Pinpoint the cell where the given text exists, returning its [X, Y] midpoint coordinate. 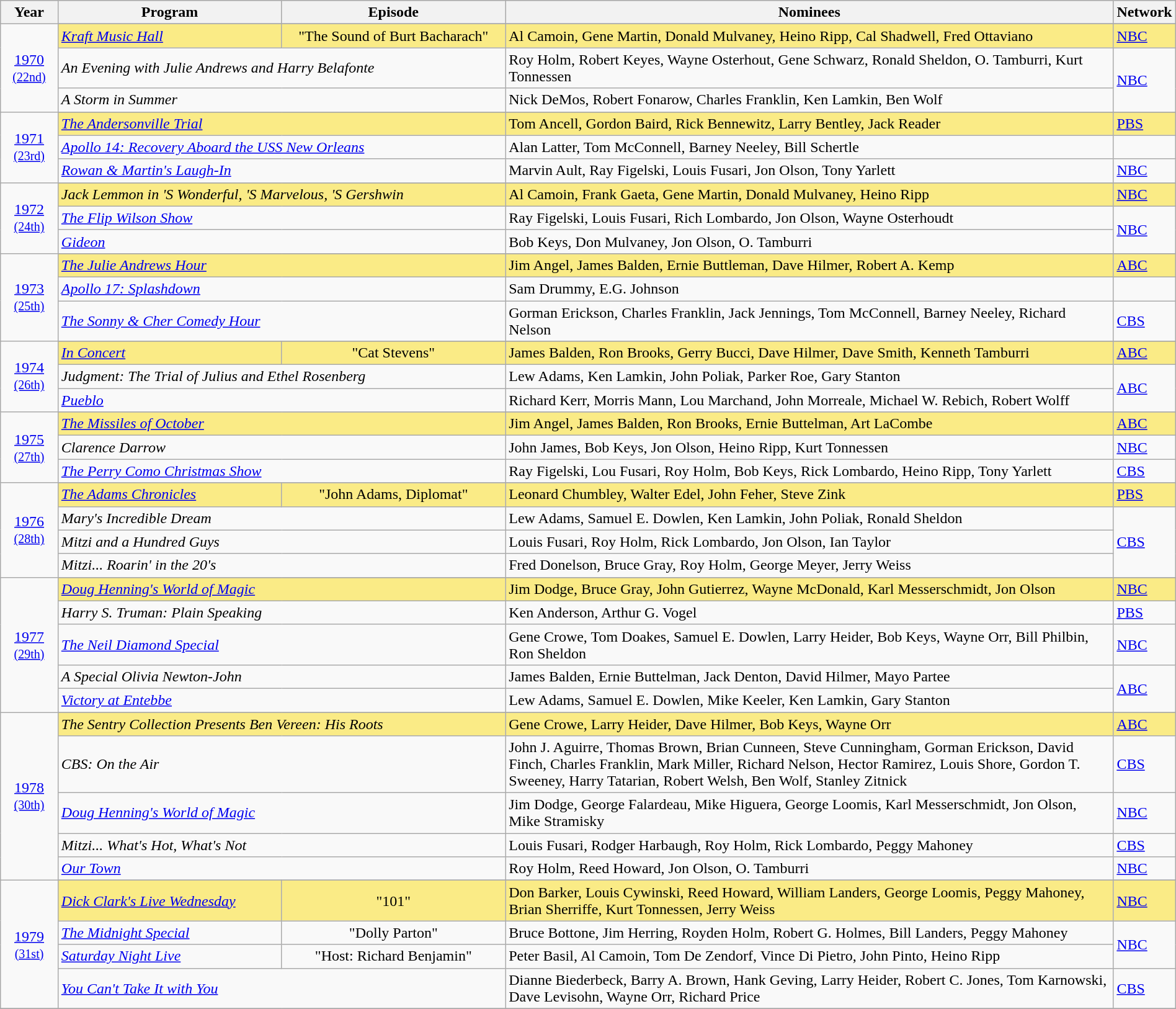
In Concert [170, 353]
Nominees [809, 12]
Jim Dodge, George Falardeau, Mike Higuera, George Loomis, Karl Messerschmidt, Jon Olson, Mike Stramisky [809, 813]
Clarence Darrow [282, 447]
Apollo 14: Recovery Aboard the USS New Orleans [282, 147]
1972(24th) [30, 218]
1974(26th) [30, 377]
Gene Crowe, Larry Heider, Dave Hilmer, Bob Keys, Wayne Orr [809, 724]
Gideon [282, 241]
The Missiles of October [282, 424]
Louis Fusari, Rodger Harbaugh, Roy Holm, Rick Lombardo, Peggy Mahoney [809, 845]
Bruce Bottone, Jim Herring, Royden Holm, Robert G. Holmes, Bill Landers, Peggy Mahoney [809, 933]
You Can't Take It with You [282, 988]
The Andersonville Trial [282, 123]
1978(30th) [30, 797]
Our Town [282, 869]
Judgment: The Trial of Julius and Ethel Rosenberg [282, 377]
1970(22nd) [30, 68]
Roy Holm, Robert Keyes, Wayne Osterhout, Gene Schwarz, Ronald Sheldon, O. Tamburri, Kurt Tonnessen [809, 68]
Dick Clark's Live Wednesday [170, 901]
Mitzi... Roarin' in the 20's [282, 565]
A Storm in Summer [282, 100]
Jim Angel, James Balden, Ron Brooks, Ernie Buttelman, Art LaCombe [809, 424]
Mitzi and a Hundred Guys [282, 542]
Lew Adams, Samuel E. Dowlen, Mike Keeler, Ken Lamkin, Gary Stanton [809, 700]
Gorman Erickson, Charles Franklin, Jack Jennings, Tom McConnell, Barney Neeley, Richard Nelson [809, 320]
The Perry Como Christmas Show [282, 471]
1977(29th) [30, 644]
Bob Keys, Don Mulvaney, Jon Olson, O. Tamburri [809, 241]
Mitzi... What's Hot, What's Not [282, 845]
Jim Dodge, Bruce Gray, John Gutierrez, Wayne McDonald, Karl Messerschmidt, Jon Olson [809, 589]
The Julie Andrews Hour [282, 265]
Jack Lemmon in 'S Wonderful, 'S Marvelous, 'S Gershwin [282, 194]
"Host: Richard Benjamin" [393, 956]
The Sonny & Cher Comedy Hour [282, 320]
Louis Fusari, Roy Holm, Rick Lombardo, Jon Olson, Ian Taylor [809, 542]
Rowan & Martin's Laugh-In [282, 171]
Roy Holm, Reed Howard, Jon Olson, O. Tamburri [809, 869]
Nick DeMos, Robert Fonarow, Charles Franklin, Ken Lamkin, Ben Wolf [809, 100]
Tom Ancell, Gordon Baird, Rick Bennewitz, Larry Bentley, Jack Reader [809, 123]
Lew Adams, Ken Lamkin, John Poliak, Parker Roe, Gary Stanton [809, 377]
James Balden, Ernie Buttelman, Jack Denton, David Hilmer, Mayo Partee [809, 676]
"John Adams, Diplomat" [393, 495]
Dianne Biederbeck, Barry A. Brown, Hank Geving, Larry Heider, Robert C. Jones, Tom Karnowski, Dave Levisohn, Wayne Orr, Richard Price [809, 988]
Mary's Incredible Dream [282, 518]
1971(23rd) [30, 147]
Leonard Chumbley, Walter Edel, John Feher, Steve Zink [809, 495]
The Neil Diamond Special [282, 644]
Gene Crowe, Tom Doakes, Samuel E. Dowlen, Larry Heider, Bob Keys, Wayne Orr, Bill Philbin, Ron Sheldon [809, 644]
The Midnight Special [170, 933]
"Cat Stevens" [393, 353]
CBS: On the Air [282, 765]
"The Sound of Burt Bacharach" [393, 36]
Kraft Music Hall [170, 36]
A Special Olivia Newton-John [282, 676]
Al Camoin, Gene Martin, Donald Mulvaney, Heino Ripp, Cal Shadwell, Fred Ottaviano [809, 36]
Fred Donelson, Bruce Gray, Roy Holm, George Meyer, Jerry Weiss [809, 565]
Year [30, 12]
Don Barker, Louis Cywinski, Reed Howard, William Landers, George Loomis, Peggy Mahoney, Brian Sherriffe, Kurt Tonnessen, Jerry Weiss [809, 901]
Al Camoin, Frank Gaeta, Gene Martin, Donald Mulvaney, Heino Ripp [809, 194]
1979(31st) [30, 944]
An Evening with Julie Andrews and Harry Belafonte [282, 68]
The Adams Chronicles [170, 495]
1973(25th) [30, 297]
1975(27th) [30, 447]
Alan Latter, Tom McConnell, Barney Neeley, Bill Schertle [809, 147]
John James, Bob Keys, Jon Olson, Heino Ripp, Kurt Tonnessen [809, 447]
Saturday Night Live [170, 956]
"Dolly Parton" [393, 933]
Pueblo [282, 400]
Ray Figelski, Lou Fusari, Roy Holm, Bob Keys, Rick Lombardo, Heino Ripp, Tony Yarlett [809, 471]
Richard Kerr, Morris Mann, Lou Marchand, John Morreale, Michael W. Rebich, Robert Wolff [809, 400]
Episode [393, 12]
Program [170, 12]
James Balden, Ron Brooks, Gerry Bucci, Dave Hilmer, Dave Smith, Kenneth Tamburri [809, 353]
Network [1144, 12]
Victory at Entebbe [282, 700]
The Flip Wilson Show [282, 218]
Apollo 17: Splashdown [282, 289]
Sam Drummy, E.G. Johnson [809, 289]
The Sentry Collection Presents Ben Vereen: His Roots [282, 724]
Ken Anderson, Arthur G. Vogel [809, 612]
Peter Basil, Al Camoin, Tom De Zendorf, Vince Di Pietro, John Pinto, Heino Ripp [809, 956]
Jim Angel, James Balden, Ernie Buttleman, Dave Hilmer, Robert A. Kemp [809, 265]
1976(28th) [30, 530]
Lew Adams, Samuel E. Dowlen, Ken Lamkin, John Poliak, Ronald Sheldon [809, 518]
"101" [393, 901]
Marvin Ault, Ray Figelski, Louis Fusari, Jon Olson, Tony Yarlett [809, 171]
Harry S. Truman: Plain Speaking [282, 612]
Ray Figelski, Louis Fusari, Rich Lombardo, Jon Olson, Wayne Osterhoudt [809, 218]
